Return (X, Y) of the center of cell containing provided text 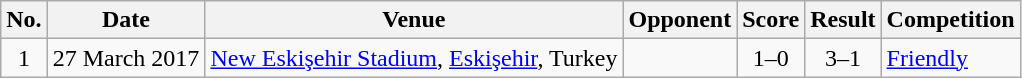
Date (126, 20)
Score (771, 20)
New Eskişehir Stadium, Eskişehir, Turkey (414, 58)
1–0 (771, 58)
Result (843, 20)
Competition (950, 20)
Friendly (950, 58)
27 March 2017 (126, 58)
3–1 (843, 58)
No. (24, 20)
Venue (414, 20)
1 (24, 58)
Opponent (680, 20)
